Return the [X, Y] coordinate for the center point of the cell that contains the specified text.  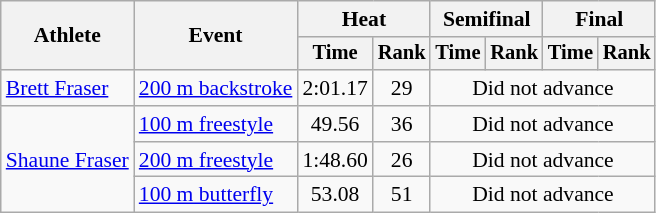
49.56 [334, 124]
26 [402, 160]
53.08 [334, 195]
36 [402, 124]
51 [402, 195]
100 m butterfly [216, 195]
Heat [364, 19]
Event [216, 36]
100 m freestyle [216, 124]
Semifinal [486, 19]
1:48.60 [334, 160]
Brett Fraser [68, 88]
200 m backstroke [216, 88]
200 m freestyle [216, 160]
Shaune Fraser [68, 160]
29 [402, 88]
Athlete [68, 36]
Final [599, 19]
2:01.17 [334, 88]
